Extract the (x, y) coordinate from the center of the cell holding the provided text.  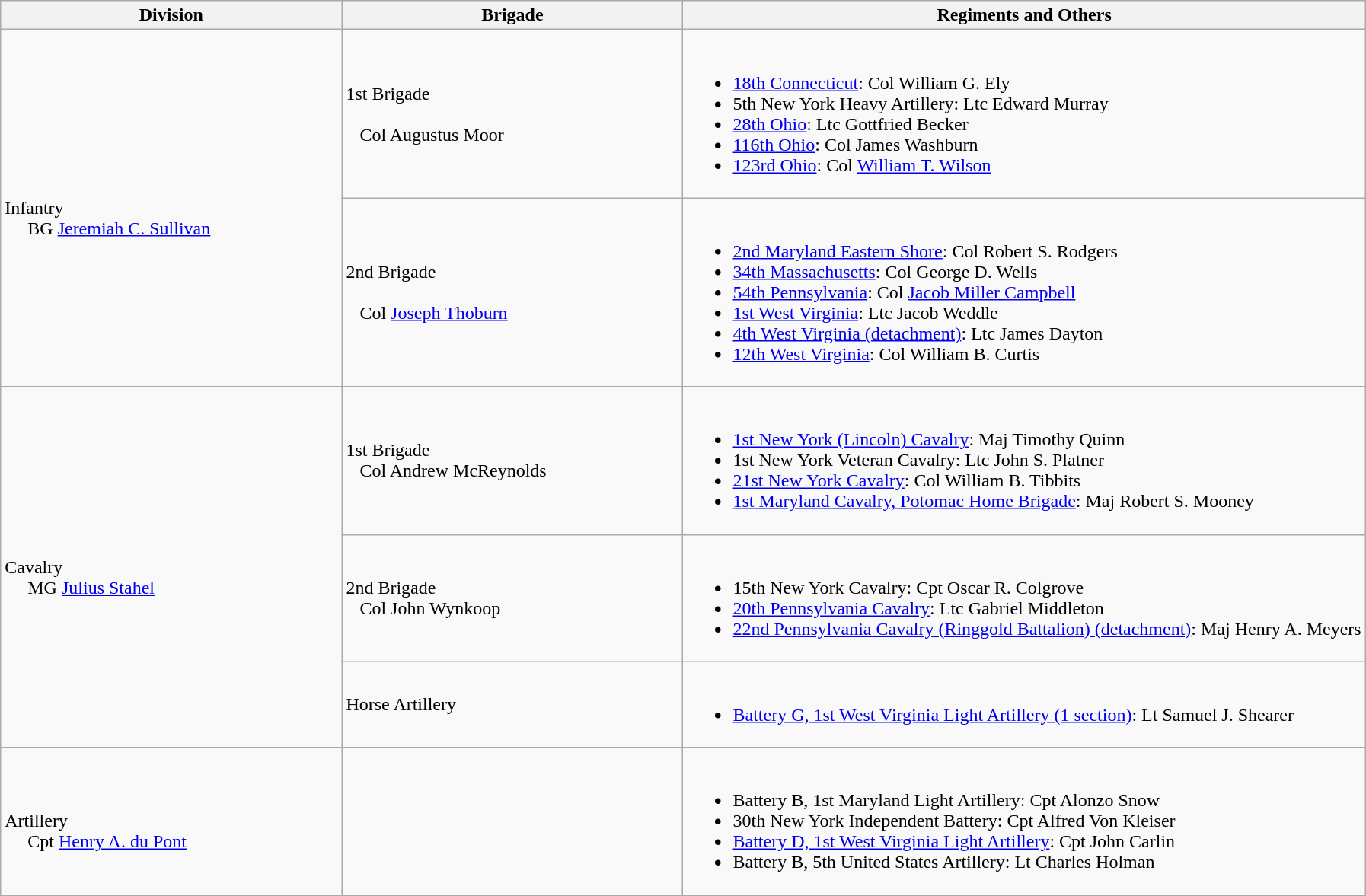
1st Brigade Col Andrew McReynolds (512, 461)
Horse Artillery (512, 705)
Artillery Cpt Henry A. du Pont (171, 821)
Cavalry MG Julius Stahel (171, 567)
Infantry BG Jeremiah C. Sullivan (171, 209)
2nd Brigade Col John Wynkoop (512, 598)
2nd Brigade Col Joseph Thoburn (512, 292)
Regiments and Others (1024, 15)
Division (171, 15)
Brigade (512, 15)
1st Brigade Col Augustus Moor (512, 114)
Battery G, 1st West Virginia Light Artillery (1 section): Lt Samuel J. Shearer (1024, 705)
